Search for the cell housing the specified text and yield its (x, y) center coordinate. 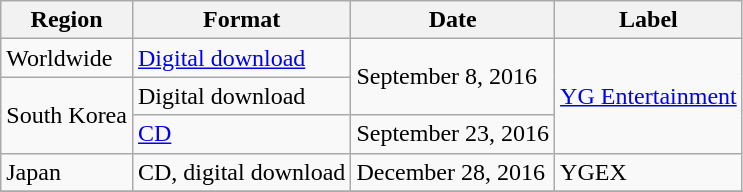
Region (67, 20)
South Korea (67, 115)
September 23, 2016 (453, 134)
Japan (67, 172)
September 8, 2016 (453, 77)
YG Entertainment (649, 96)
CD (241, 134)
YGEX (649, 172)
December 28, 2016 (453, 172)
Date (453, 20)
Format (241, 20)
Label (649, 20)
Worldwide (67, 58)
CD, digital download (241, 172)
